Search for the cell housing the specified text and yield its [X, Y] center coordinate. 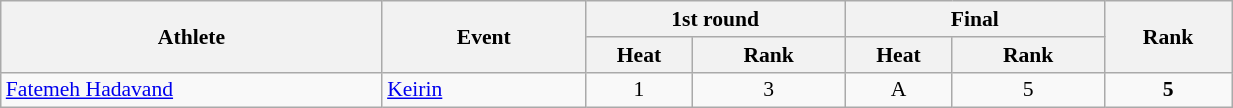
Event [484, 36]
1 [638, 90]
A [898, 90]
Keirin [484, 90]
3 [768, 90]
Athlete [192, 36]
Final [974, 19]
1st round [714, 19]
Fatemeh Hadavand [192, 90]
